Return (x, y) of the center of cell containing provided text 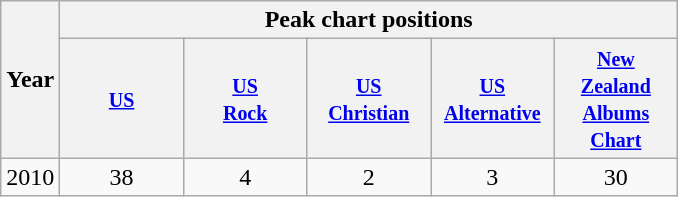
Year (30, 80)
38 (122, 177)
USAlternative (492, 98)
Peak chart positions (369, 20)
US (122, 98)
New Zealand Albums Chart (616, 98)
30 (616, 177)
4 (245, 177)
2 (369, 177)
USRock (245, 98)
USChristian (369, 98)
3 (492, 177)
2010 (30, 177)
